Identify which cell holds the provided text, then report its (X, Y) central coordinate. 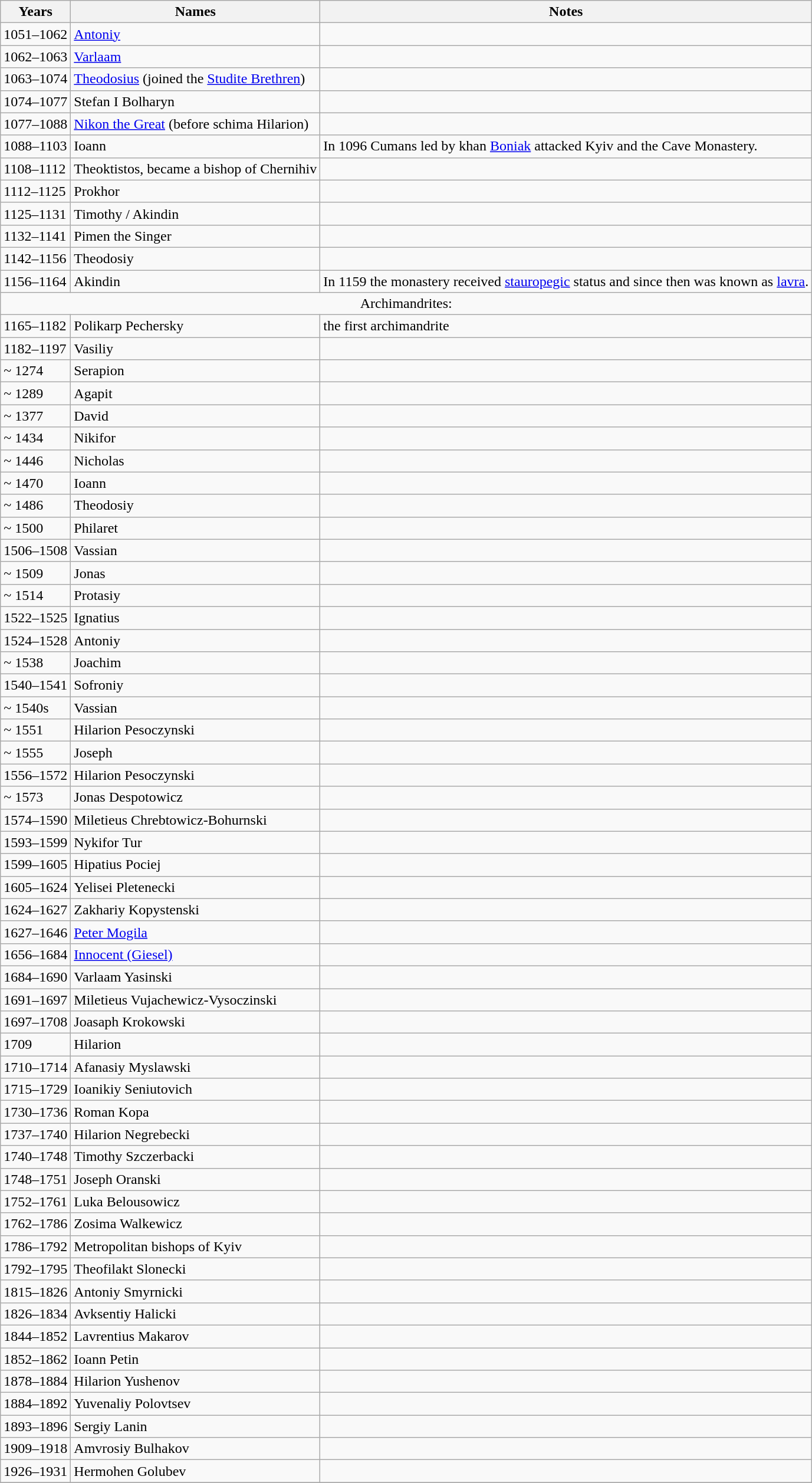
~ 1377 (35, 416)
1752–1761 (35, 1202)
1605–1624 (35, 887)
Agapit (196, 393)
1852–1862 (35, 1359)
Sofroniy (196, 685)
1142–1156 (35, 258)
1926–1931 (35, 1471)
1684–1690 (35, 977)
Timothy Szczerbacki (196, 1157)
1088–1103 (35, 146)
Joachim (196, 663)
~ 1555 (35, 753)
Ignatius (196, 618)
Ioanikiy Seniutovich (196, 1090)
Stefan I Bolharyn (196, 101)
Zakhariy Kopystenski (196, 910)
1826–1834 (35, 1314)
Years (35, 12)
~ 1470 (35, 483)
Joasaph Krokowski (196, 1022)
Luka Belousowicz (196, 1202)
1730–1736 (35, 1112)
1599–1605 (35, 865)
1624–1627 (35, 910)
~ 1289 (35, 393)
Serapion (196, 371)
Nikifor (196, 438)
Protasiy (196, 595)
Jonas (196, 573)
~ 1540s (35, 708)
~ 1538 (35, 663)
1574–1590 (35, 820)
Jonas Despotowicz (196, 798)
1884–1892 (35, 1404)
1112–1125 (35, 191)
Hipatius Pociej (196, 865)
~ 1434 (35, 438)
1697–1708 (35, 1022)
In 1096 Cumans led by khan Boniak attacked Kyiv and the Cave Monastery. (566, 146)
In 1159 the monastery received stauropegic status and since then was known as lavra. (566, 281)
~ 1486 (35, 506)
Antoniy Smyrnicki (196, 1291)
Names (196, 12)
~ 1500 (35, 528)
Varlaam Yasinski (196, 977)
the first archimandrite (566, 326)
1156–1164 (35, 281)
1737–1740 (35, 1134)
1878–1884 (35, 1382)
1762–1786 (35, 1224)
1165–1182 (35, 326)
1709 (35, 1045)
Peter Mogila (196, 932)
1540–1541 (35, 685)
1815–1826 (35, 1291)
1125–1131 (35, 214)
Hilarion (196, 1045)
~ 1509 (35, 573)
Nykifor Tur (196, 842)
Afanasiy Myslawski (196, 1067)
1522–1525 (35, 618)
1132–1141 (35, 236)
Hermohen Golubev (196, 1471)
Yelisei Pletenecki (196, 887)
Prokhor (196, 191)
1593–1599 (35, 842)
1715–1729 (35, 1090)
Vasiliy (196, 349)
1786–1792 (35, 1246)
Hilarion Yushenov (196, 1382)
1182–1197 (35, 349)
1556–1572 (35, 775)
1506–1508 (35, 550)
Roman Kopa (196, 1112)
1077–1088 (35, 124)
~ 1514 (35, 595)
Theodosius (joined the Studite Brethren) (196, 79)
1051–1062 (35, 34)
Pimen the Singer (196, 236)
1710–1714 (35, 1067)
1108–1112 (35, 169)
1627–1646 (35, 932)
1063–1074 (35, 79)
Hilarion Negrebecki (196, 1134)
Amvrosiy Bulhakov (196, 1449)
Notes (566, 12)
Metropolitan bishops of Kyiv (196, 1246)
Philaret (196, 528)
Nicholas (196, 461)
Yuvenaliy Polovtsev (196, 1404)
Polikarp Pechersky (196, 326)
Theoktistos, became a bishop of Chernihiv (196, 169)
Ioann Petin (196, 1359)
Archimandrites: (406, 304)
Timothy / Akindin (196, 214)
1691–1697 (35, 1000)
Varlaam (196, 57)
Miletieus Vujachewicz-Vysoczinski (196, 1000)
1909–1918 (35, 1449)
1062–1063 (35, 57)
Sergiy Lanin (196, 1426)
1740–1748 (35, 1157)
Joseph (196, 753)
1748–1751 (35, 1179)
~ 1573 (35, 798)
Lavrentius Makarov (196, 1336)
Akindin (196, 281)
Nikon the Great (before schima Hilarion) (196, 124)
Avksentiy Halicki (196, 1314)
David (196, 416)
Miletieus Chrebtowicz-Bohurnski (196, 820)
~ 1446 (35, 461)
1524–1528 (35, 640)
1844–1852 (35, 1336)
1656–1684 (35, 954)
Joseph Oranski (196, 1179)
Zosima Walkewicz (196, 1224)
1893–1896 (35, 1426)
Innocent (Giesel) (196, 954)
1074–1077 (35, 101)
~ 1274 (35, 371)
~ 1551 (35, 730)
1792–1795 (35, 1269)
Theofilakt Slonecki (196, 1269)
